Capture the cell that displays the provided text and extract its [x, y] central coordinate. 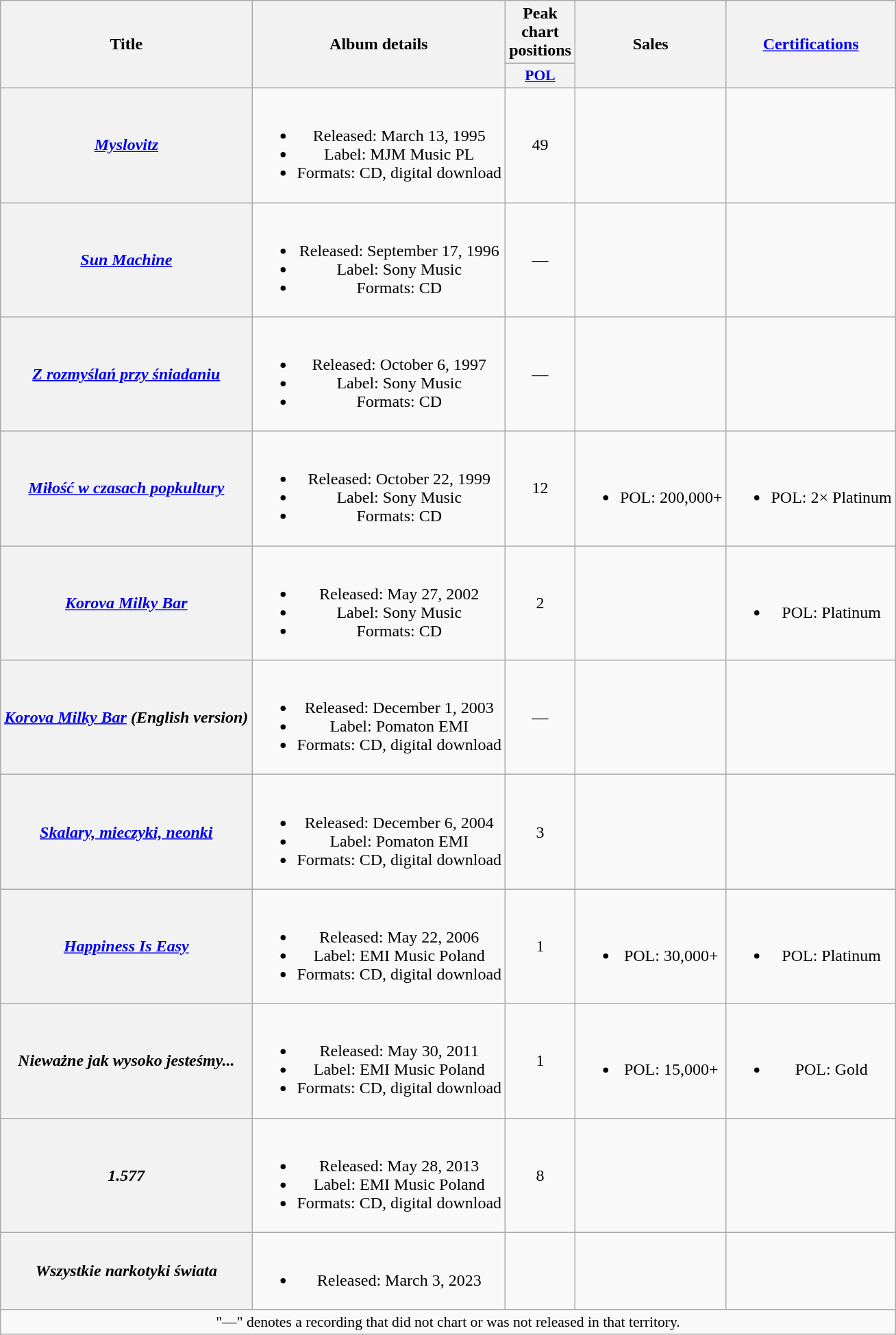
Released: September 17, 1996Label: Sony MusicFormats: CD [379, 260]
POL [540, 76]
Certifications [811, 45]
Z rozmyślań przy śniadaniu [126, 374]
Miłość w czasach popkultury [126, 489]
Peak chart positions [540, 32]
Released: October 22, 1999Label: Sony MusicFormats: CD [379, 489]
Released: October 6, 1997Label: Sony MusicFormats: CD [379, 374]
Released: May 22, 2006Label: EMI Music PolandFormats: CD, digital download [379, 947]
POL: 2× Platinum [811, 489]
Sun Machine [126, 260]
Sales [651, 45]
Happiness Is Easy [126, 947]
1.577 [126, 1175]
Album details [379, 45]
8 [540, 1175]
12 [540, 489]
49 [540, 145]
Released: March 13, 1995Label: MJM Music PLFormats: CD, digital download [379, 145]
POL: 15,000+ [651, 1060]
Released: December 1, 2003Label: Pomaton EMIFormats: CD, digital download [379, 718]
3 [540, 832]
Title [126, 45]
POL: 200,000+ [651, 489]
POL: Gold [811, 1060]
Korova Milky Bar [126, 603]
Released: December 6, 2004Label: Pomaton EMIFormats: CD, digital download [379, 832]
Myslovitz [126, 145]
Released: March 3, 2023 [379, 1271]
Released: May 28, 2013Label: EMI Music PolandFormats: CD, digital download [379, 1175]
"—" denotes a recording that did not chart or was not released in that territory. [448, 1322]
Skalary, mieczyki, neonki [126, 832]
Released: May 27, 2002Label: Sony MusicFormats: CD [379, 603]
2 [540, 603]
Wszystkie narkotyki świata [126, 1271]
Nieważne jak wysoko jesteśmy... [126, 1060]
Released: May 30, 2011Label: EMI Music PolandFormats: CD, digital download [379, 1060]
Korova Milky Bar (English version) [126, 718]
POL: 30,000+ [651, 947]
